Capture the cell that displays the provided text and extract its (x, y) central coordinate. 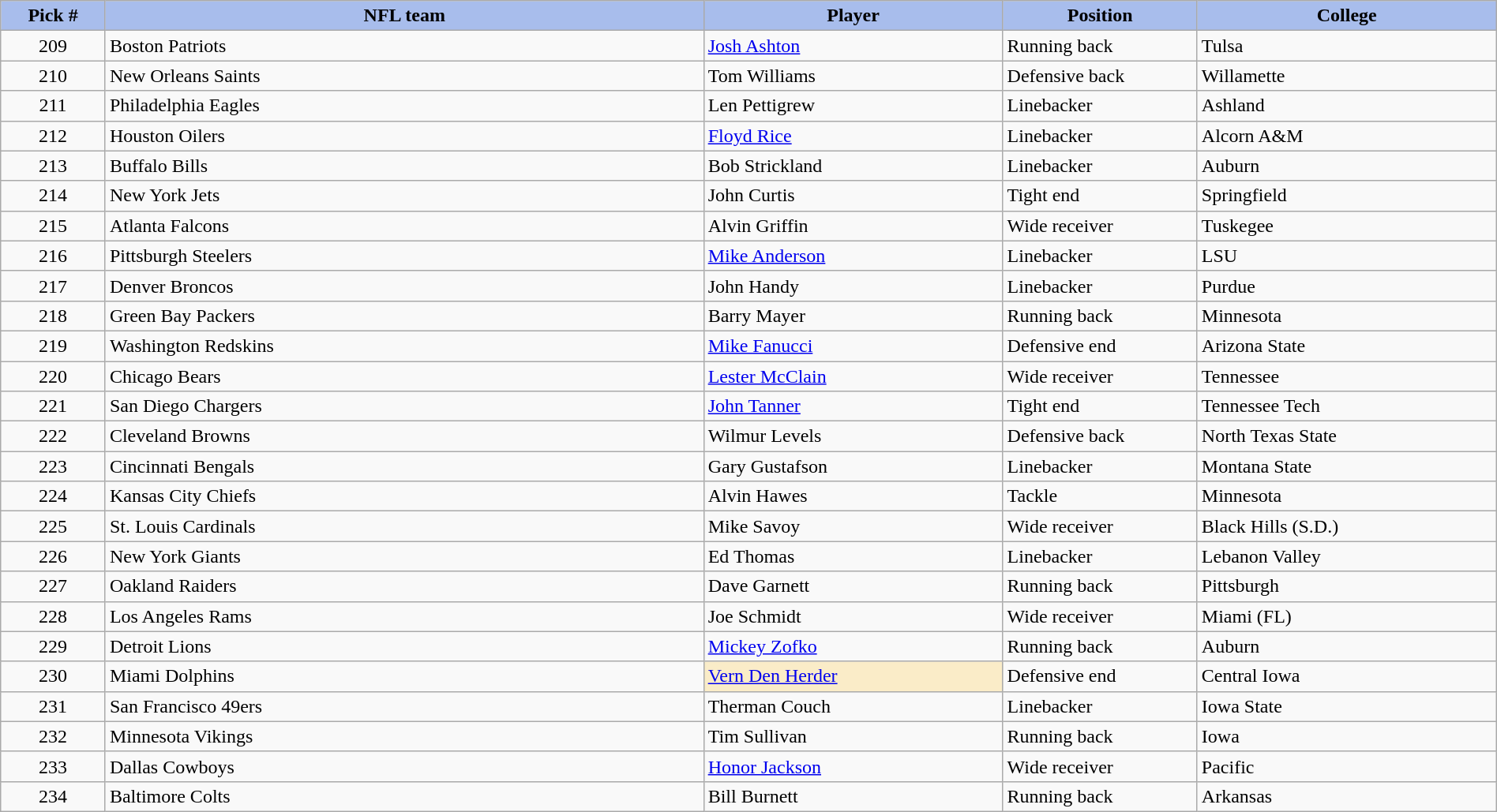
Pick # (54, 16)
214 (54, 196)
209 (54, 46)
Tennessee (1347, 376)
Josh Ashton (853, 46)
Tim Sullivan (853, 736)
220 (54, 376)
219 (54, 346)
Wilmur Levels (853, 436)
Floyd Rice (853, 136)
LSU (1347, 256)
Mike Savoy (853, 526)
Tulsa (1347, 46)
Vern Den Herder (853, 676)
Honor Jackson (853, 766)
232 (54, 736)
Bob Strickland (853, 166)
Philadelphia Eagles (404, 106)
Alcorn A&M (1347, 136)
John Tanner (853, 406)
Alvin Hawes (853, 496)
217 (54, 286)
Arizona State (1347, 346)
Springfield (1347, 196)
Lebanon Valley (1347, 556)
210 (54, 76)
230 (54, 676)
Willamette (1347, 76)
NFL team (404, 16)
234 (54, 796)
New York Giants (404, 556)
New Orleans Saints (404, 76)
Bill Burnett (853, 796)
Pittsburgh (1347, 586)
227 (54, 586)
Minnesota Vikings (404, 736)
Tackle (1100, 496)
Alvin Griffin (853, 226)
New York Jets (404, 196)
San Diego Chargers (404, 406)
231 (54, 706)
Detroit Lions (404, 646)
223 (54, 466)
221 (54, 406)
Iowa State (1347, 706)
Houston Oilers (404, 136)
Oakland Raiders (404, 586)
Boston Patriots (404, 46)
San Francisco 49ers (404, 706)
233 (54, 766)
228 (54, 616)
218 (54, 316)
215 (54, 226)
Len Pettigrew (853, 106)
Mike Anderson (853, 256)
Pittsburgh Steelers (404, 256)
Dave Garnett (853, 586)
224 (54, 496)
Kansas City Chiefs (404, 496)
Black Hills (S.D.) (1347, 526)
229 (54, 646)
213 (54, 166)
John Handy (853, 286)
211 (54, 106)
Chicago Bears (404, 376)
Position (1100, 16)
216 (54, 256)
Washington Redskins (404, 346)
Cincinnati Bengals (404, 466)
St. Louis Cardinals (404, 526)
225 (54, 526)
Atlanta Falcons (404, 226)
Therman Couch (853, 706)
Ashland (1347, 106)
North Texas State (1347, 436)
Mickey Zofko (853, 646)
Cleveland Browns (404, 436)
Tennessee Tech (1347, 406)
Tom Williams (853, 76)
Central Iowa (1347, 676)
Barry Mayer (853, 316)
Iowa (1347, 736)
Tuskegee (1347, 226)
Montana State (1347, 466)
Miami (FL) (1347, 616)
Green Bay Packers (404, 316)
212 (54, 136)
Player (853, 16)
226 (54, 556)
Pacific (1347, 766)
Buffalo Bills (404, 166)
Los Angeles Rams (404, 616)
Arkansas (1347, 796)
Dallas Cowboys (404, 766)
Joe Schmidt (853, 616)
Miami Dolphins (404, 676)
Mike Fanucci (853, 346)
Ed Thomas (853, 556)
Gary Gustafson (853, 466)
Denver Broncos (404, 286)
John Curtis (853, 196)
222 (54, 436)
College (1347, 16)
Lester McClain (853, 376)
Purdue (1347, 286)
Baltimore Colts (404, 796)
